From the cell containing the given text, extract its center point as (X, Y) coordinate. 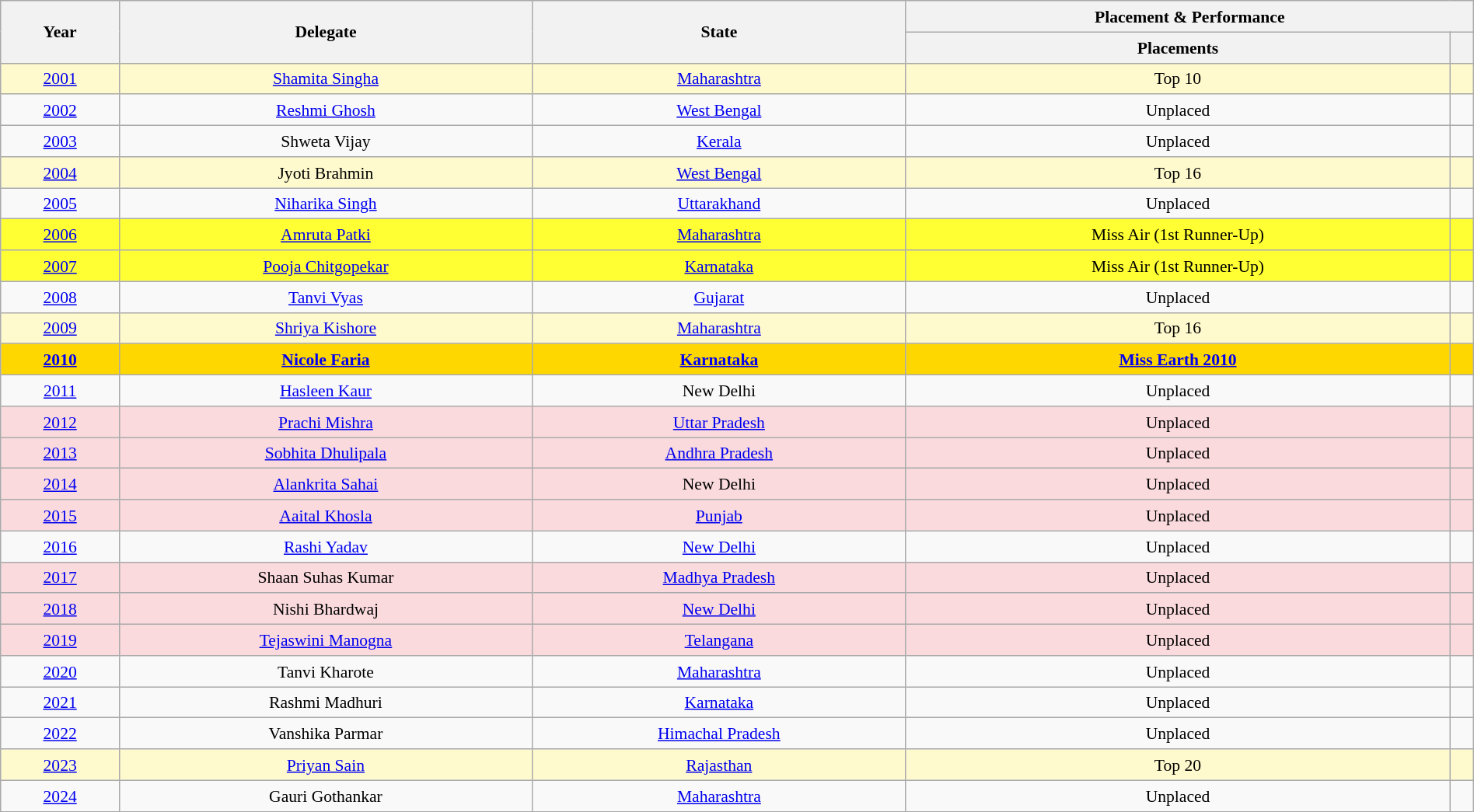
2011 (61, 391)
Sobhita Dhulipala (327, 453)
Telangana (718, 640)
Placements (1177, 47)
2006 (61, 235)
Aaital Khosla (327, 515)
Placement & Performance (1189, 16)
2023 (61, 765)
Kerala (718, 141)
Madhya Pradesh (718, 577)
Vanshika Parmar (327, 734)
2016 (61, 546)
Tejaswini Manogna (327, 640)
Gauri Gothankar (327, 796)
Gujarat (718, 297)
Uttarakhand (718, 204)
State (718, 32)
Punjab (718, 515)
2013 (61, 453)
Uttar Pradesh (718, 422)
2005 (61, 204)
Pooja Chitgopekar (327, 266)
Himachal Pradesh (718, 734)
Shriya Kishore (327, 328)
Rajasthan (718, 765)
Amruta Patki (327, 235)
Year (61, 32)
Tanvi Kharote (327, 671)
2019 (61, 640)
2008 (61, 297)
Shweta Vijay (327, 141)
Miss Earth 2010 (1177, 360)
2004 (61, 173)
2018 (61, 609)
Prachi Mishra (327, 422)
Priyan Sain (327, 765)
2012 (61, 422)
2021 (61, 702)
Niharika Singh (327, 204)
2024 (61, 796)
Rashmi Madhuri (327, 702)
2017 (61, 577)
Delegate (327, 32)
Tanvi Vyas (327, 297)
Top 20 (1177, 765)
2009 (61, 328)
2003 (61, 141)
Shamita Singha (327, 78)
2015 (61, 515)
2014 (61, 484)
Shaan Suhas Kumar (327, 577)
2002 (61, 110)
Top 10 (1177, 78)
Alankrita Sahai (327, 484)
Nishi Bhardwaj (327, 609)
Rashi Yadav (327, 546)
Andhra Pradesh (718, 453)
2022 (61, 734)
Reshmi Ghosh (327, 110)
2010 (61, 360)
2007 (61, 266)
Nicole Faria (327, 360)
Hasleen Kaur (327, 391)
2001 (61, 78)
Jyoti Brahmin (327, 173)
2020 (61, 671)
